Return (X, Y) of the center of cell containing provided text 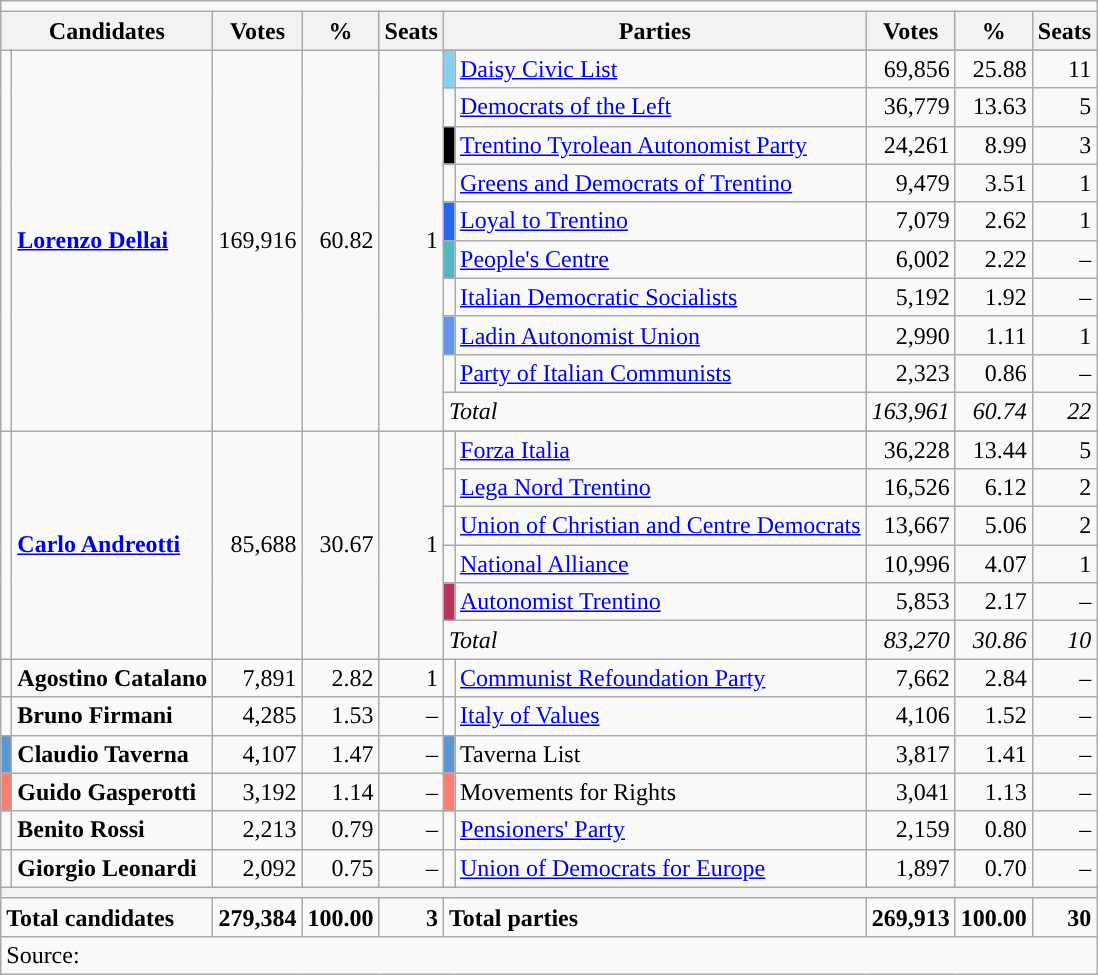
People's Centre (660, 259)
9,479 (910, 183)
4.07 (994, 564)
Forza Italia (660, 449)
3,041 (910, 792)
Agostino Catalano (112, 678)
10,996 (910, 564)
2,990 (910, 335)
6.12 (994, 488)
7,891 (258, 678)
Claudio Taverna (112, 754)
4,107 (258, 754)
Pensioners' Party (660, 830)
30 (1064, 917)
3,192 (258, 792)
69,856 (910, 69)
1.53 (340, 716)
2,323 (910, 373)
1,897 (910, 868)
Total parties (654, 917)
7,079 (910, 221)
Union of Democrats for Europe (660, 868)
13,667 (910, 526)
Parties (654, 31)
269,913 (910, 917)
Giorgio Leonardi (112, 868)
13.63 (994, 107)
1.13 (994, 792)
Party of Italian Communists (660, 373)
1.92 (994, 297)
2,092 (258, 868)
83,270 (910, 640)
1.14 (340, 792)
2.17 (994, 602)
85,688 (258, 544)
Loyal to Trentino (660, 221)
8.99 (994, 145)
4,106 (910, 716)
169,916 (258, 240)
0.70 (994, 868)
Movements for Rights (660, 792)
0.80 (994, 830)
Daisy Civic List (660, 69)
279,384 (258, 917)
60.74 (994, 411)
Lorenzo Dellai (112, 240)
National Alliance (660, 564)
2.84 (994, 678)
Autonomist Trentino (660, 602)
1.11 (994, 335)
Total candidates (107, 917)
3.51 (994, 183)
2,213 (258, 830)
1.41 (994, 754)
5,192 (910, 297)
Italian Democratic Socialists (660, 297)
5,853 (910, 602)
Trentino Tyrolean Autonomist Party (660, 145)
36,228 (910, 449)
11 (1064, 69)
Italy of Values (660, 716)
1.47 (340, 754)
Greens and Democrats of Trentino (660, 183)
30.86 (994, 640)
0.79 (340, 830)
13.44 (994, 449)
Communist Refoundation Party (660, 678)
16,526 (910, 488)
Democrats of the Left (660, 107)
2.62 (994, 221)
163,961 (910, 411)
1.52 (994, 716)
Bruno Firmani (112, 716)
Union of Christian and Centre Democrats (660, 526)
2.82 (340, 678)
60.82 (340, 240)
22 (1064, 411)
24,261 (910, 145)
4,285 (258, 716)
Guido Gasperotti (112, 792)
Candidates (107, 31)
25.88 (994, 69)
30.67 (340, 544)
Source: (549, 955)
Lega Nord Trentino (660, 488)
6,002 (910, 259)
Taverna List (660, 754)
5.06 (994, 526)
2,159 (910, 830)
0.86 (994, 373)
2.22 (994, 259)
10 (1064, 640)
Carlo Andreotti (112, 544)
Benito Rossi (112, 830)
7,662 (910, 678)
Ladin Autonomist Union (660, 335)
36,779 (910, 107)
3,817 (910, 754)
0.75 (340, 868)
